Output the [X, Y] coordinate of the center of the cell containing the given text.  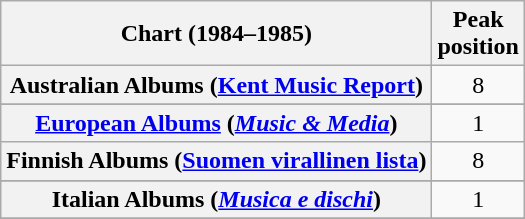
Finnish Albums (Suomen virallinen lista) [216, 161]
Chart (1984–1985) [216, 34]
Italian Albums (Musica e dischi) [216, 199]
Peakposition [478, 34]
European Albums (Music & Media) [216, 123]
Australian Albums (Kent Music Report) [216, 85]
